Return the [X, Y] coordinate for the center point of the cell that contains the specified text.  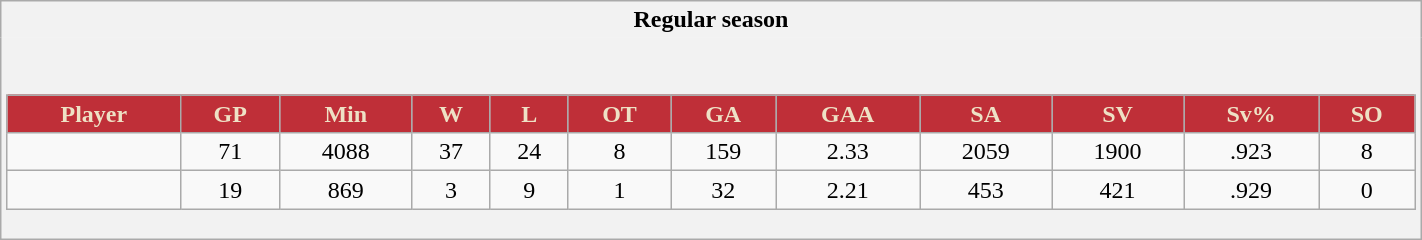
Regular season [711, 20]
1 [619, 190]
Sv% [1252, 114]
869 [346, 190]
GAA [848, 114]
3 [451, 190]
Player [94, 114]
2.33 [848, 152]
GP [230, 114]
W [451, 114]
2059 [986, 152]
SV [1118, 114]
159 [724, 152]
SA [986, 114]
0 [1367, 190]
4088 [346, 152]
37 [451, 152]
2.21 [848, 190]
453 [986, 190]
GA [724, 114]
1900 [1118, 152]
.929 [1252, 190]
421 [1118, 190]
24 [529, 152]
Min [346, 114]
SO [1367, 114]
9 [529, 190]
Player GP Min W L OT GA GAA SA SV Sv% SO 71 4088 37 24 8 159 2.33 2059 1900 .923 8 19 869 3 9 1 32 2.21 453 421 .929 0 [711, 138]
OT [619, 114]
19 [230, 190]
32 [724, 190]
71 [230, 152]
L [529, 114]
.923 [1252, 152]
